Search for the cell housing the specified text and yield its [X, Y] center coordinate. 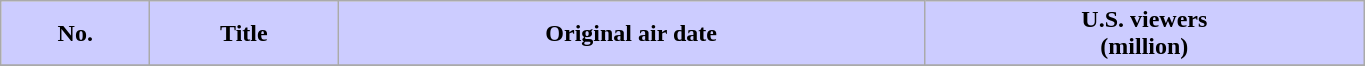
No. [76, 34]
U.S. viewers(million) [1144, 34]
Original air date [631, 34]
Title [244, 34]
